Detect which cell encompasses the target text, then output its (x, y) center coordinate. 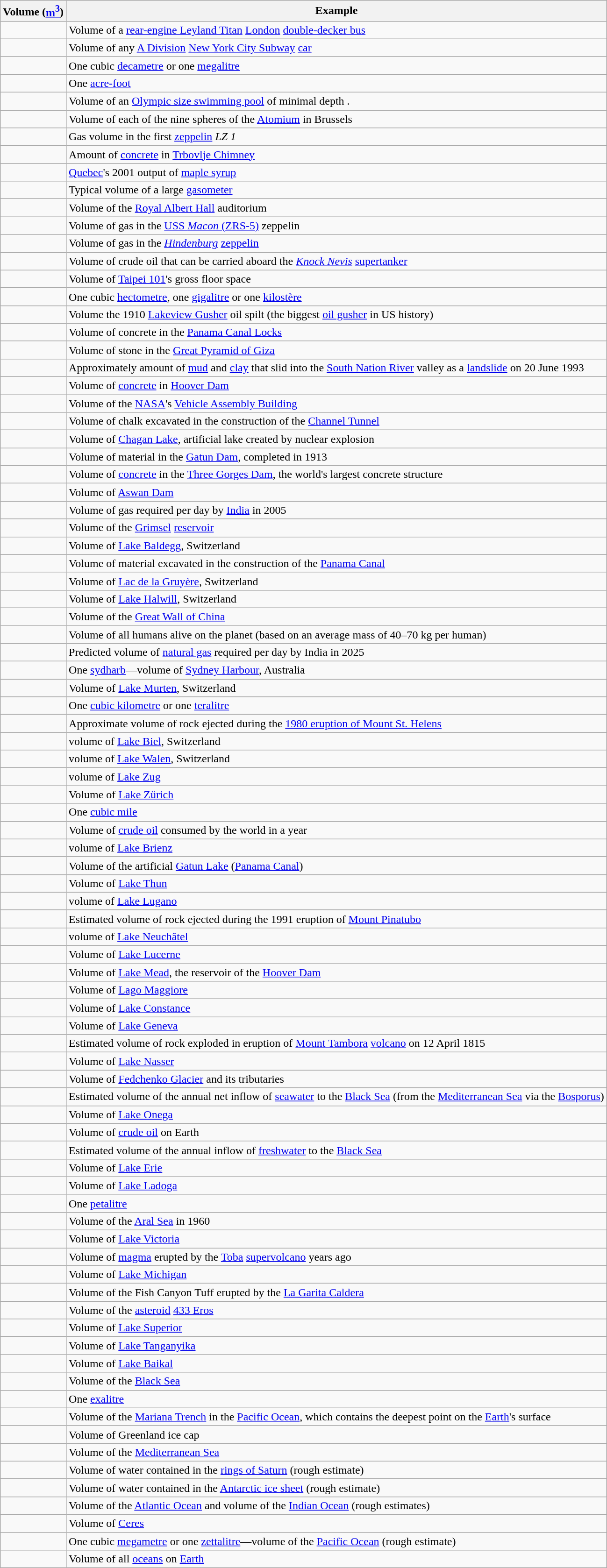
Volume of an Olympic size swimming pool of minimal depth . (336, 101)
Volume of Lake Superior (336, 1328)
Volume of the Black Sea (336, 1381)
Volume of the Fish Canyon Tuff erupted by the La Garita Caldera (336, 1292)
Volume of gas required per day by India in 2005 (336, 510)
Volume of Fedchenko Glacier and its tributaries (336, 1079)
Estimated volume of the annual inflow of freshwater to the Black Sea (336, 1150)
Volume of Chagan Lake, artificial lake created by nuclear explosion (336, 439)
Volume of chalk excavated in the construction of the Channel Tunnel (336, 421)
Volume of Ceres (336, 1524)
Volume of Lake Baikal (336, 1363)
Volume of Lac de la Gruyère, Switzerland (336, 581)
Volume the 1910 Lakeview Gusher oil spilt (the biggest oil gusher in US history) (336, 314)
Volume of the NASA's Vehicle Assembly Building (336, 404)
Volume of concrete in Hoover Dam (336, 386)
Volume of the Great Wall of China (336, 617)
Volume of Lake Geneva (336, 1026)
Volume of magma erupted by the Toba supervolcano years ago (336, 1257)
Volume of all humans alive on the planet (based on an average mass of 40–70 kg per human) (336, 634)
volume of Lake Biel, Switzerland (336, 741)
Volume of Lake Mead, the reservoir of the Hoover Dam (336, 972)
Volume of a rear-engine Leyland Titan London double-decker bus (336, 30)
One sydharb—volume of Sydney Harbour, Australia (336, 670)
Volume of Lake Erie (336, 1168)
Volume of Lake Tanganyika (336, 1346)
Volume of Lake Nasser (336, 1061)
Volume of gas in the Hindenburg zeppelin (336, 243)
Volume of Lake Ladoga (336, 1185)
Volume of the Grimsel reservoir (336, 528)
volume of Lake Neuchâtel (336, 937)
One cubic mile (336, 812)
Volume of any A Division New York City Subway car (336, 48)
Volume of Lake Thun (336, 883)
Volume of water contained in the Antarctic ice sheet (rough estimate) (336, 1488)
Volume of Aswan Dam (336, 492)
Volume of Lake Constance (336, 1008)
Volume of Greenland ice cap (336, 1434)
One cubic kilometre or one teralitre (336, 706)
Volume of concrete in the Three Gorges Dam, the world's largest concrete structure (336, 475)
One cubic hectometre, one gigalitre or one kilostère (336, 297)
Typical volume of a large gasometer (336, 190)
Estimated volume of the annual net inflow of seawater to the Black Sea (from the Mediterranean Sea via the Bosporus) (336, 1097)
One cubic decametre or one megalitre (336, 65)
Volume of gas in the USS Macon (ZRS-5) zeppelin (336, 226)
Volume (m3) (34, 11)
Volume of the Atlantic Ocean and volume of the Indian Ocean (rough estimates) (336, 1505)
Volume of crude oil that can be carried aboard the Knock Nevis supertanker (336, 261)
One petalitre (336, 1203)
Volume of all oceans on Earth (336, 1559)
Volume of material in the Gatun Dam, completed in 1913 (336, 457)
Volume of each of the nine spheres of the Atomium in Brussels (336, 119)
volume of Lake Lugano (336, 901)
Volume of stone in the Great Pyramid of Giza (336, 350)
Estimated volume of rock exploded in eruption of Mount Tambora volcano on 12 April 1815 (336, 1043)
Quebec's 2001 output of maple syrup (336, 172)
Amount of concrete in Trbovlje Chimney (336, 155)
One cubic megametre or one zettalitre—volume of the Pacific Ocean (rough estimate) (336, 1541)
Volume of Lake Michigan (336, 1275)
Volume of the artificial Gatun Lake (Panama Canal) (336, 866)
Volume of Lago Maggiore (336, 990)
volume of Lake Walen, Switzerland (336, 759)
Approximately amount of mud and clay that slid into the South Nation River valley as a landslide on 20 June 1993 (336, 368)
Volume of crude oil on Earth (336, 1132)
Volume of Lake Halwill, Switzerland (336, 599)
volume of Lake Brienz (336, 848)
Gas volume in the first zeppelin LZ 1 (336, 137)
One exalitre (336, 1399)
Approximate volume of rock ejected during the 1980 eruption of Mount St. Helens (336, 724)
Volume of the Aral Sea in 1960 (336, 1221)
Volume of Lake Onega (336, 1114)
Volume of Lake Victoria (336, 1239)
Volume of material excavated in the construction of the Panama Canal (336, 563)
Estimated volume of rock ejected during the 1991 eruption of Mount Pinatubo (336, 919)
Volume of crude oil consumed by the world in a year (336, 830)
Volume of the Mariana Trench in the Pacific Ocean, which contains the deepest point on the Earth's surface (336, 1417)
Volume of the Mediterranean Sea (336, 1452)
One acre-foot (336, 83)
Volume of concrete in the Panama Canal Locks (336, 332)
volume of Lake Zug (336, 777)
Volume of the asteroid 433 Eros (336, 1310)
Example (336, 11)
Volume of Lake Murten, Switzerland (336, 688)
Volume of Lake Zürich (336, 795)
Volume of Lake Baldegg, Switzerland (336, 546)
Volume of the Royal Albert Hall auditorium (336, 208)
Volume of Taipei 101's gross floor space (336, 279)
Volume of Lake Lucerne (336, 955)
Predicted volume of natural gas required per day by India in 2025 (336, 652)
Volume of water contained in the rings of Saturn (rough estimate) (336, 1470)
